For the text-containing cell, return its midpoint in [X, Y] coordinate format. 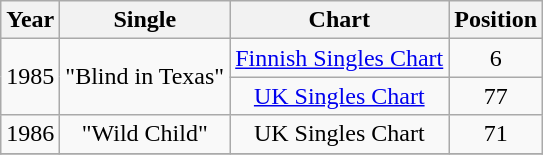
"Blind in Texas" [145, 77]
"Wild Child" [145, 134]
1985 [30, 77]
Position [496, 20]
77 [496, 96]
Finnish Singles Chart [340, 58]
Year [30, 20]
Single [145, 20]
71 [496, 134]
Chart [340, 20]
1986 [30, 134]
6 [496, 58]
